Detect which cell encompasses the target text, then output its [X, Y] center coordinate. 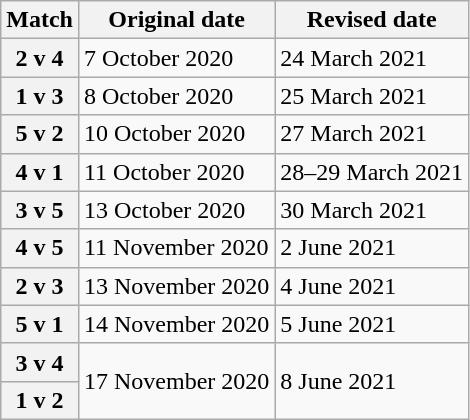
2 v 3 [40, 286]
30 March 2021 [372, 210]
28–29 March 2021 [372, 172]
7 October 2020 [176, 58]
8 June 2021 [372, 381]
Revised date [372, 20]
27 March 2021 [372, 134]
3 v 4 [40, 362]
5 v 1 [40, 324]
10 October 2020 [176, 134]
2 v 4 [40, 58]
14 November 2020 [176, 324]
25 March 2021 [372, 96]
5 June 2021 [372, 324]
11 November 2020 [176, 248]
5 v 2 [40, 134]
13 October 2020 [176, 210]
1 v 2 [40, 400]
24 March 2021 [372, 58]
4 June 2021 [372, 286]
13 November 2020 [176, 286]
17 November 2020 [176, 381]
8 October 2020 [176, 96]
3 v 5 [40, 210]
Original date [176, 20]
4 v 5 [40, 248]
4 v 1 [40, 172]
2 June 2021 [372, 248]
1 v 3 [40, 96]
Match [40, 20]
11 October 2020 [176, 172]
